Capture the cell that displays the provided text and extract its (X, Y) central coordinate. 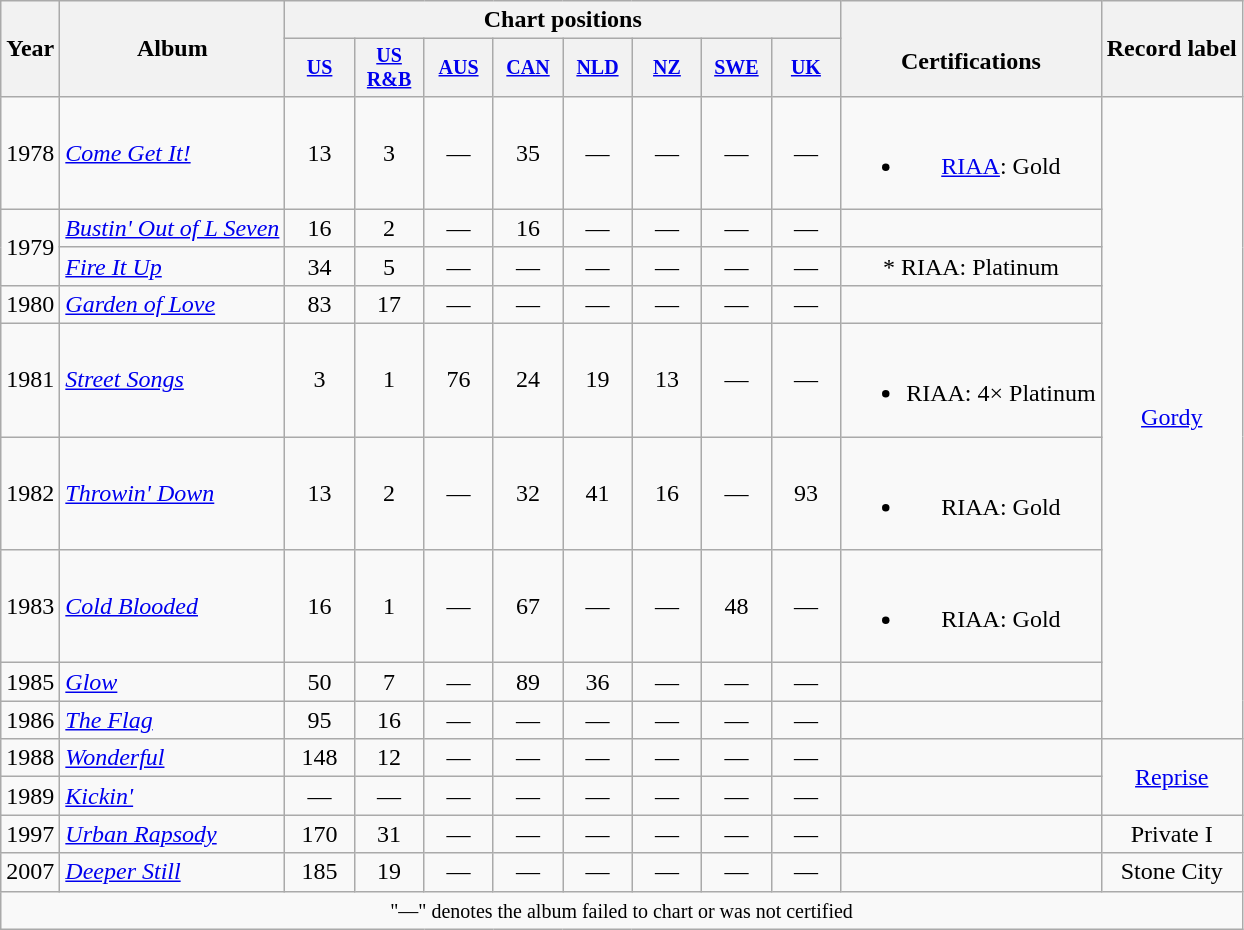
Certifications (972, 49)
36 (598, 682)
Street Songs (172, 380)
1988 (30, 758)
Garden of Love (172, 304)
USR&B (388, 68)
Come Get It! (172, 152)
32 (528, 494)
RIAA: 4× Platinum (972, 380)
1978 (30, 152)
Urban Rapsody (172, 834)
Throwin' Down (172, 494)
95 (320, 720)
Stone City (1172, 872)
Bustin' Out of L Seven (172, 228)
Record label (1172, 49)
UK (806, 68)
5 (388, 266)
34 (320, 266)
24 (528, 380)
170 (320, 834)
The Flag (172, 720)
1982 (30, 494)
Wonderful (172, 758)
Fire It Up (172, 266)
2007 (30, 872)
67 (528, 606)
31 (388, 834)
Year (30, 49)
76 (458, 380)
48 (736, 606)
83 (320, 304)
Kickin' (172, 796)
1989 (30, 796)
7 (388, 682)
AUS (458, 68)
Glow (172, 682)
89 (528, 682)
17 (388, 304)
Album (172, 49)
1997 (30, 834)
185 (320, 872)
93 (806, 494)
1979 (30, 247)
148 (320, 758)
Private I (1172, 834)
50 (320, 682)
Gordy (1172, 418)
1983 (30, 606)
12 (388, 758)
1986 (30, 720)
41 (598, 494)
NLD (598, 68)
* RIAA: Platinum (972, 266)
SWE (736, 68)
US (320, 68)
Reprise (1172, 777)
Chart positions (563, 20)
1980 (30, 304)
Deeper Still (172, 872)
1981 (30, 380)
Cold Blooded (172, 606)
35 (528, 152)
CAN (528, 68)
NZ (666, 68)
"—" denotes the album failed to chart or was not certified (622, 910)
1985 (30, 682)
